Extract the [x, y] coordinate from the center of the cell holding the provided text.  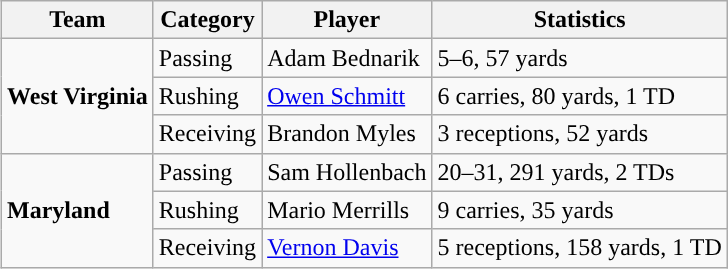
Adam Bednarik [347, 58]
5 receptions, 158 yards, 1 TD [580, 248]
Sam Hollenbach [347, 172]
Brandon Myles [347, 134]
6 carries, 80 yards, 1 TD [580, 96]
Category [207, 20]
Team [78, 20]
Vernon Davis [347, 248]
Statistics [580, 20]
Player [347, 20]
West Virginia [78, 96]
Owen Schmitt [347, 96]
Maryland [78, 210]
9 carries, 35 yards [580, 210]
Mario Merrills [347, 210]
20–31, 291 yards, 2 TDs [580, 172]
5–6, 57 yards [580, 58]
3 receptions, 52 yards [580, 134]
